Output the [x, y] coordinate of the center of the cell containing the given text.  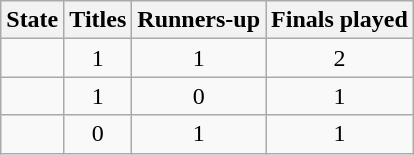
2 [340, 58]
Finals played [340, 20]
Runners-up [199, 20]
State [32, 20]
Titles [98, 20]
